Capture the cell that displays the provided text and extract its [X, Y] central coordinate. 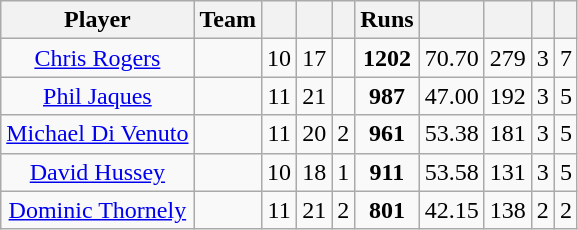
279 [508, 58]
181 [508, 134]
987 [387, 96]
192 [508, 96]
961 [387, 134]
Dominic Thornely [98, 210]
42.15 [452, 210]
1 [344, 172]
20 [314, 134]
Chris Rogers [98, 58]
138 [508, 210]
Runs [387, 20]
53.38 [452, 134]
18 [314, 172]
David Hussey [98, 172]
911 [387, 172]
Phil Jaques [98, 96]
131 [508, 172]
Michael Di Venuto [98, 134]
70.70 [452, 58]
17 [314, 58]
1202 [387, 58]
47.00 [452, 96]
801 [387, 210]
53.58 [452, 172]
7 [566, 58]
Player [98, 20]
Team [228, 20]
